Pinpoint the cell where the given text exists, returning its (x, y) midpoint coordinate. 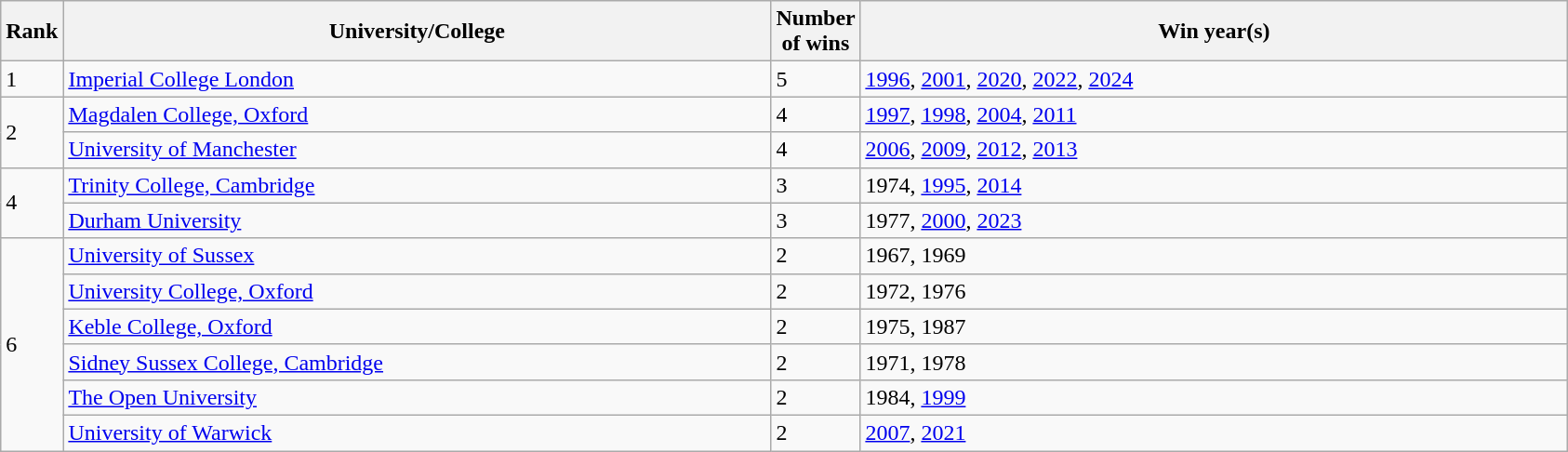
Rank (32, 32)
1996, 2001, 2020, 2022, 2024 (1215, 79)
University of Manchester (417, 150)
1972, 1976 (1215, 291)
1967, 1969 (1215, 256)
Durham University (417, 220)
1984, 1999 (1215, 397)
5 (816, 79)
1977, 2000, 2023 (1215, 220)
Imperial College London (417, 79)
1 (32, 79)
1971, 1978 (1215, 362)
University of Sussex (417, 256)
1975, 1987 (1215, 326)
2007, 2021 (1215, 432)
Magdalen College, Oxford (417, 114)
Keble College, Oxford (417, 326)
University of Warwick (417, 432)
1997, 1998, 2004, 2011 (1215, 114)
Sidney Sussex College, Cambridge (417, 362)
6 (32, 344)
Trinity College, Cambridge (417, 185)
The Open University (417, 397)
Win year(s) (1215, 32)
1974, 1995, 2014 (1215, 185)
University/College (417, 32)
University College, Oxford (417, 291)
Number of wins (816, 32)
2006, 2009, 2012, 2013 (1215, 150)
